For the text-containing cell, return its midpoint in [X, Y] coordinate format. 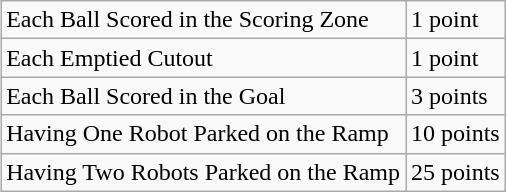
Each Emptied Cutout [204, 58]
Each Ball Scored in the Scoring Zone [204, 20]
Each Ball Scored in the Goal [204, 96]
25 points [456, 172]
10 points [456, 134]
3 points [456, 96]
Having One Robot Parked on the Ramp [204, 134]
Having Two Robots Parked on the Ramp [204, 172]
